Find where the given text appears and provide that cell's center as (X, Y) coordinate. 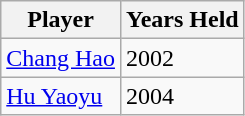
2004 (182, 96)
Chang Hao (61, 58)
Years Held (182, 20)
Hu Yaoyu (61, 96)
2002 (182, 58)
Player (61, 20)
